Extract the (x, y) coordinate from the center of the cell holding the provided text.  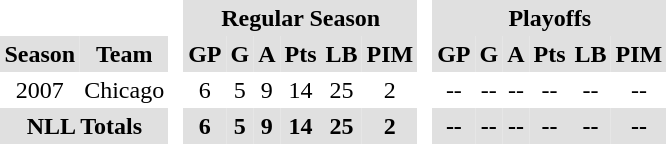
Team (124, 54)
2007 (40, 90)
Season (40, 54)
Chicago (124, 90)
PIM (390, 54)
NLL Totals (84, 126)
Regular Season (301, 18)
